Extract the [X, Y] coordinate from the center of the cell holding the provided text.  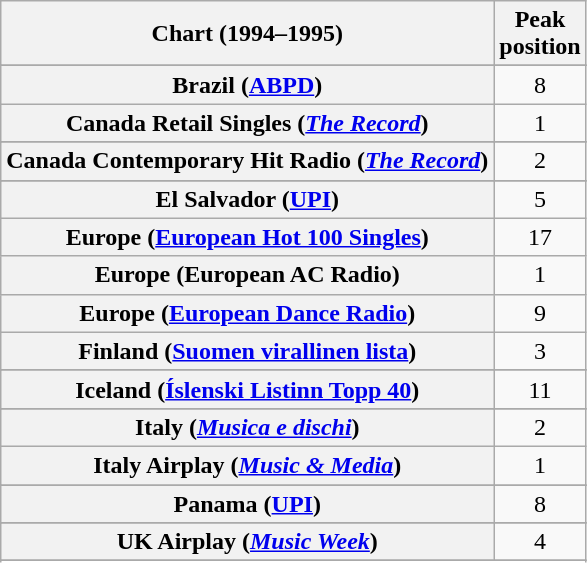
4 [540, 542]
Canada Retail Singles (The Record) [248, 123]
Europe (European Dance Radio) [248, 313]
Europe (European Hot 100 Singles) [248, 237]
17 [540, 237]
Italy Airplay (Music & Media) [248, 465]
9 [540, 313]
Italy (Musica e dischi) [248, 427]
11 [540, 389]
Brazil (ABPD) [248, 85]
Finland (Suomen virallinen lista) [248, 351]
Panama (UPI) [248, 503]
3 [540, 351]
UK Airplay (Music Week) [248, 542]
Peakposition [540, 34]
El Salvador (UPI) [248, 199]
Iceland (Íslenski Listinn Topp 40) [248, 389]
5 [540, 199]
Europe (European AC Radio) [248, 275]
Chart (1994–1995) [248, 34]
Canada Contemporary Hit Radio (The Record) [248, 161]
